Pinpoint the cell where the given text exists, returning its (x, y) midpoint coordinate. 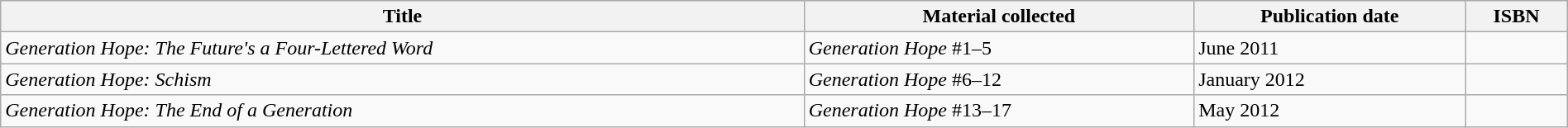
Publication date (1330, 17)
Title (402, 17)
Material collected (999, 17)
Generation Hope: The Future's a Four-Lettered Word (402, 48)
Generation Hope #1–5 (999, 48)
Generation Hope #13–17 (999, 111)
ISBN (1517, 17)
January 2012 (1330, 79)
June 2011 (1330, 48)
Generation Hope: The End of a Generation (402, 111)
May 2012 (1330, 111)
Generation Hope #6–12 (999, 79)
Generation Hope: Schism (402, 79)
